Determine the [X, Y] coordinate at the center of the cell enclosing the given text.  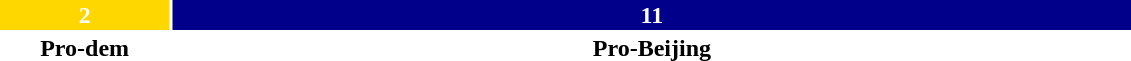
11 [652, 15]
2 [84, 15]
